Return the (X, Y) coordinate for the center point of the cell that contains the specified text.  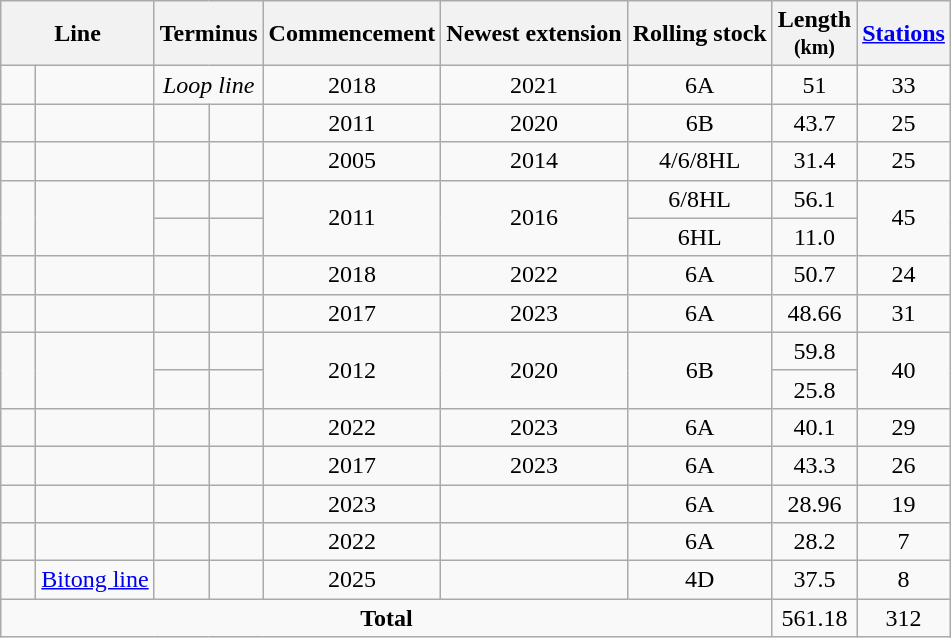
Length(km) (814, 34)
37.5 (814, 580)
50.7 (814, 275)
56.1 (814, 199)
2014 (534, 161)
45 (904, 218)
Terminus (208, 34)
31 (904, 313)
59.8 (814, 351)
4D (700, 580)
48.66 (814, 313)
Loop line (208, 85)
4/6/8HL (700, 161)
6HL (700, 237)
Line (78, 34)
Commencement (352, 34)
Total (386, 618)
561.18 (814, 618)
Rolling stock (700, 34)
312 (904, 618)
28.2 (814, 542)
29 (904, 427)
8 (904, 580)
Newest extension (534, 34)
43.7 (814, 123)
6/8HL (700, 199)
26 (904, 465)
24 (904, 275)
31.4 (814, 161)
Bitong line (95, 580)
19 (904, 503)
28.96 (814, 503)
40.1 (814, 427)
7 (904, 542)
2025 (352, 580)
51 (814, 85)
2012 (352, 370)
25.8 (814, 389)
43.3 (814, 465)
2016 (534, 218)
40 (904, 370)
11.0 (814, 237)
33 (904, 85)
2005 (352, 161)
Stations (904, 34)
2021 (534, 85)
